Pinpoint the cell where the given text exists, returning its (X, Y) midpoint coordinate. 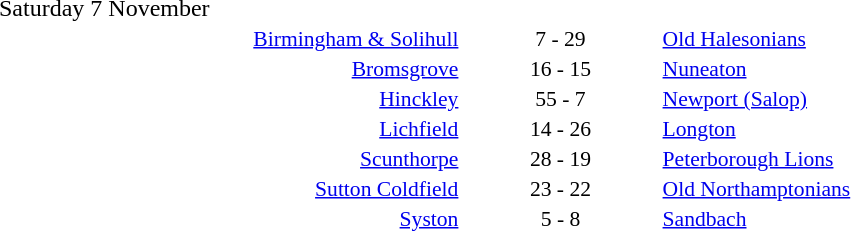
7 - 29 (560, 38)
16 - 15 (560, 68)
28 - 19 (560, 158)
55 - 7 (560, 98)
14 - 26 (560, 128)
23 - 22 (560, 188)
